Output the (x, y) coordinate of the center of the cell containing the given text.  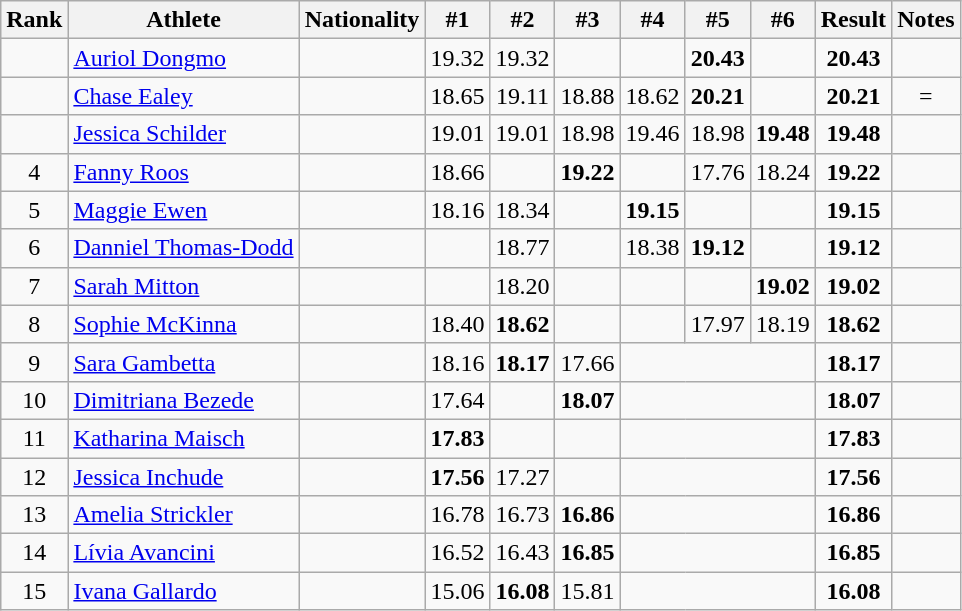
8 (34, 324)
Ivana Gallardo (184, 591)
Maggie Ewen (184, 210)
18.88 (588, 96)
16.73 (522, 515)
#5 (718, 20)
17.66 (588, 362)
#1 (458, 20)
10 (34, 400)
15.06 (458, 591)
16.43 (522, 553)
15 (34, 591)
Dimitriana Bezede (184, 400)
19.46 (652, 134)
16.52 (458, 553)
18.38 (652, 248)
Amelia Strickler (184, 515)
17.64 (458, 400)
= (926, 96)
Athlete (184, 20)
#3 (588, 20)
18.40 (458, 324)
4 (34, 172)
17.27 (522, 477)
Sophie McKinna (184, 324)
Sara Gambetta (184, 362)
13 (34, 515)
5 (34, 210)
12 (34, 477)
18.77 (522, 248)
Fanny Roos (184, 172)
6 (34, 248)
18.34 (522, 210)
Lívia Avancini (184, 553)
Danniel Thomas-Dodd (184, 248)
#4 (652, 20)
7 (34, 286)
#2 (522, 20)
18.19 (782, 324)
Auriol Dongmo (184, 58)
14 (34, 553)
11 (34, 438)
18.20 (522, 286)
Nationality (362, 20)
Notes (926, 20)
Jessica Schilder (184, 134)
Jessica Inchude (184, 477)
Katharina Maisch (184, 438)
#6 (782, 20)
9 (34, 362)
Chase Ealey (184, 96)
17.97 (718, 324)
18.65 (458, 96)
Result (853, 20)
19.11 (522, 96)
18.24 (782, 172)
18.66 (458, 172)
15.81 (588, 591)
Sarah Mitton (184, 286)
Rank (34, 20)
16.78 (458, 515)
17.76 (718, 172)
